Return the [x, y] coordinate for the center point of the cell that contains the specified text.  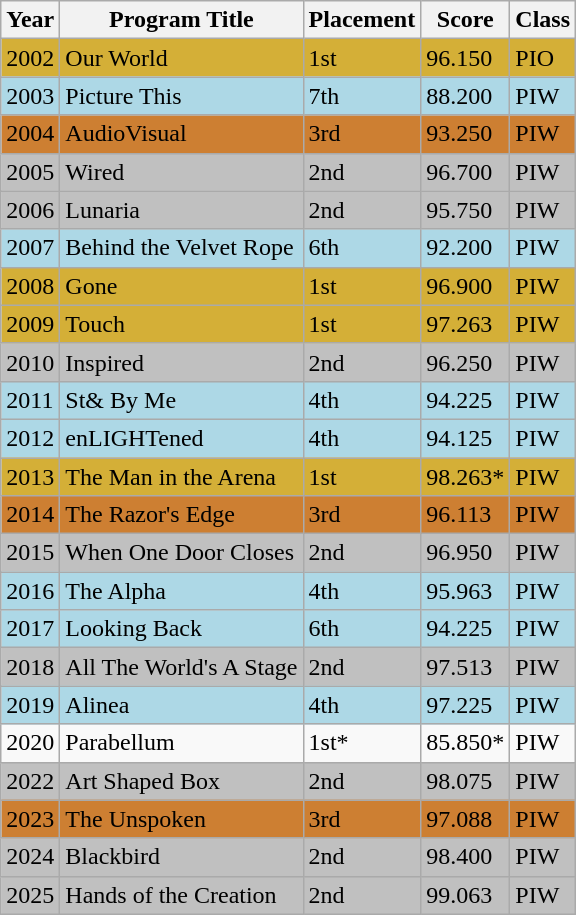
Art Shaped Box [182, 781]
Class [543, 20]
2015 [30, 553]
2013 [30, 477]
93.250 [466, 134]
Score [466, 20]
96.150 [466, 58]
Picture This [182, 96]
Wired [182, 172]
97.263 [466, 324]
When One Door Closes [182, 553]
The Alpha [182, 591]
96.250 [466, 362]
2025 [30, 895]
2010 [30, 362]
2019 [30, 705]
Parabellum [182, 743]
96.113 [466, 515]
Hands of the Creation [182, 895]
96.950 [466, 553]
Gone [182, 286]
99.063 [466, 895]
1st* [362, 743]
Lunaria [182, 210]
98.400 [466, 857]
2018 [30, 667]
Alinea [182, 705]
97.513 [466, 667]
Inspired [182, 362]
2008 [30, 286]
AudioVisual [182, 134]
95.963 [466, 591]
Program Title [182, 20]
2003 [30, 96]
2022 [30, 781]
97.088 [466, 819]
2016 [30, 591]
enLIGHTened [182, 438]
2004 [30, 134]
96.700 [466, 172]
96.900 [466, 286]
92.200 [466, 248]
Year [30, 20]
2005 [30, 172]
2012 [30, 438]
The Unspoken [182, 819]
88.200 [466, 96]
Behind the Velvet Rope [182, 248]
2009 [30, 324]
The Razor's Edge [182, 515]
2002 [30, 58]
98.075 [466, 781]
85.850* [466, 743]
The Man in the Arena [182, 477]
Looking Back [182, 629]
97.225 [466, 705]
Blackbird [182, 857]
94.125 [466, 438]
PIO [543, 58]
95.750 [466, 210]
2020 [30, 743]
2023 [30, 819]
Touch [182, 324]
St& By Me [182, 400]
2006 [30, 210]
2024 [30, 857]
2017 [30, 629]
2007 [30, 248]
2014 [30, 515]
Placement [362, 20]
7th [362, 96]
Our World [182, 58]
All The World's A Stage [182, 667]
98.263* [466, 477]
2011 [30, 400]
